Return [x, y] of the center of cell containing provided text 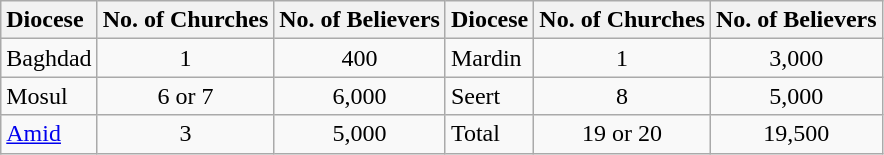
3,000 [796, 58]
Seert [489, 96]
6 or 7 [186, 96]
Amid [49, 134]
8 [622, 96]
Total [489, 134]
Mosul [49, 96]
19,500 [796, 134]
6,000 [360, 96]
Mardin [489, 58]
Baghdad [49, 58]
19 or 20 [622, 134]
400 [360, 58]
3 [186, 134]
